For the text-containing cell, return its midpoint in [x, y] coordinate format. 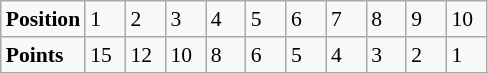
7 [346, 19]
9 [426, 19]
12 [145, 55]
Position [43, 19]
15 [105, 55]
Points [43, 55]
